Pinpoint the cell where the given text exists, returning its (x, y) midpoint coordinate. 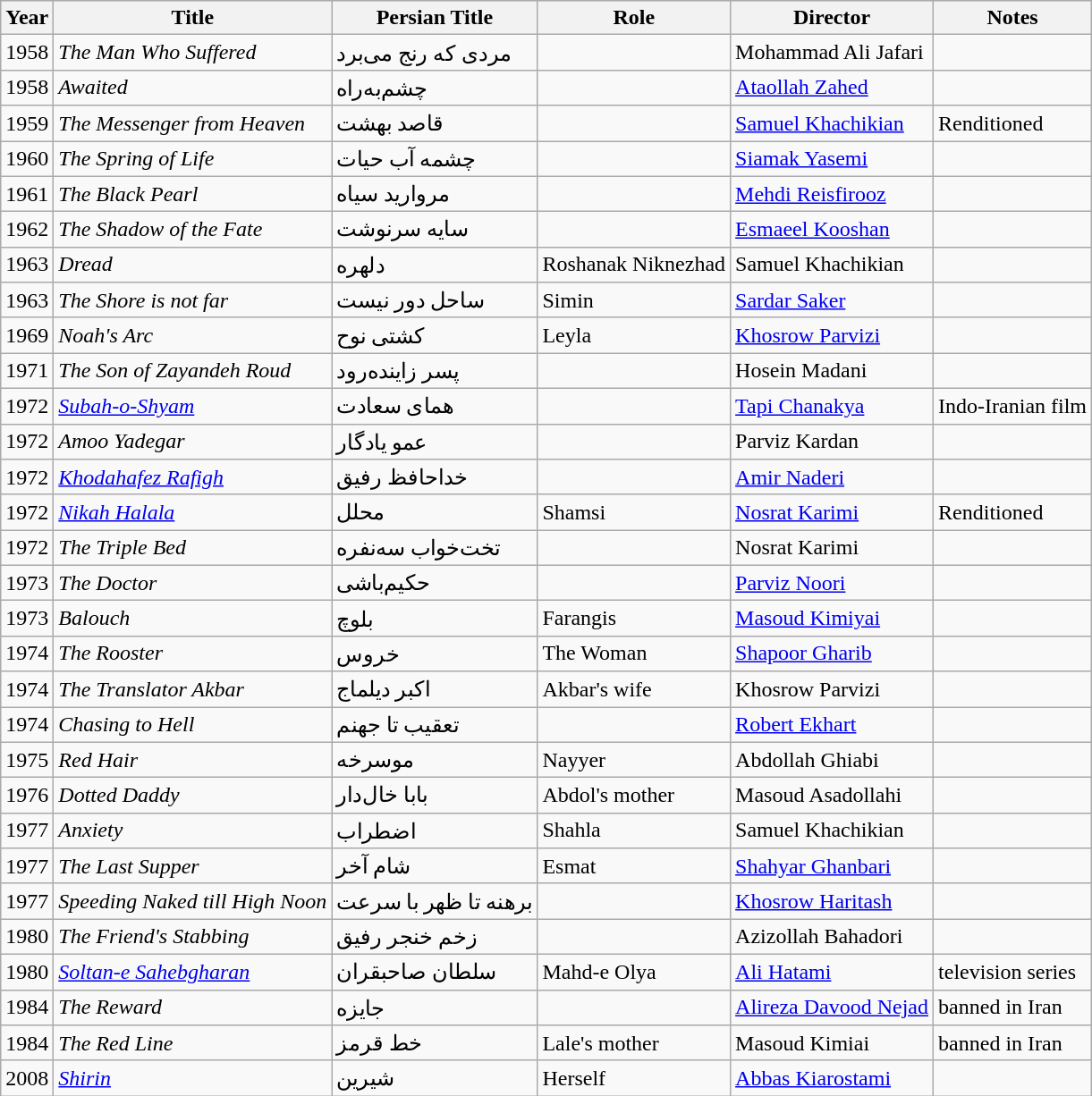
1971 (27, 371)
1976 (27, 796)
Roshanak Niknezhad (634, 265)
Khodahafez Rafigh (193, 477)
The Woman (634, 653)
سلطان صاحبقران (435, 972)
زخم خنجر رفیق (435, 937)
Red Hair (193, 760)
The Friend's Stabbing (193, 937)
Alireza Davood Nejad (832, 1007)
Parviz Noori (832, 583)
The Shadow of the Fate (193, 230)
اضطراب (435, 830)
Farangis (634, 619)
Abdollah Ghiabi (832, 760)
1961 (27, 194)
Amoo Yadegar (193, 442)
Khosrow Haritash (832, 901)
The Son of Zayandeh Roud (193, 371)
Robert Ekhart (832, 724)
Nikah Halala (193, 512)
مروارید سیاه (435, 194)
Dotted Daddy (193, 796)
Akbar's wife (634, 689)
Shirin (193, 1078)
تعقیب تا جهنم (435, 724)
1962 (27, 230)
The Rooster (193, 653)
Role (634, 18)
چشم‌به‌راه (435, 88)
Masoud Kimiyai (832, 619)
Speeding Naked till High Noon (193, 901)
Persian Title (435, 18)
The Reward (193, 1007)
Year (27, 18)
Siamak Yasemi (832, 159)
1975 (27, 760)
1960 (27, 159)
Subah-o-Shyam (193, 406)
Amir Naderi (832, 477)
Noah's Arc (193, 335)
1959 (27, 123)
The Shore is not far (193, 300)
برهنه تا ظهر با سرعت (435, 901)
The Last Supper (193, 866)
جایزه (435, 1007)
خروس (435, 653)
Shapoor Gharib (832, 653)
شیرین (435, 1078)
Notes (1012, 18)
Indo-Iranian film (1012, 406)
Anxiety (193, 830)
عمو یادگار (435, 442)
چشمه‌ آب حیات (435, 159)
Mehdi Reisfirooz (832, 194)
Sardar Saker (832, 300)
The Red Line (193, 1043)
Chasing to Hell (193, 724)
Mohammad Ali Jafari (832, 53)
قاصد بهشت (435, 123)
The Messenger from Heaven (193, 123)
Shamsi (634, 512)
Azizollah Bahadori (832, 937)
ساحل دور نیست (435, 300)
شام آخر (435, 866)
The Man Who Suffered (193, 53)
خداحافظ رفیق (435, 477)
Lale's mother (634, 1043)
Ali Hatami (832, 972)
Masoud Asadollahi (832, 796)
Title (193, 18)
Dread (193, 265)
محلل (435, 512)
مردی که رنج می‌برد (435, 53)
بابا خال‌دار (435, 796)
television series (1012, 972)
Hosein Madani (832, 371)
The Translator Akbar (193, 689)
Soltan-e Sahebgharan (193, 972)
Simin (634, 300)
تخت‌خواب سه‌نفره (435, 548)
سایه‌ سرنوشت (435, 230)
خط قرمز (435, 1043)
Awaited (193, 88)
Esmat (634, 866)
Parviz Kardan (832, 442)
حکیم‌باشی (435, 583)
The Spring of Life (193, 159)
The Black Pearl (193, 194)
The Triple Bed (193, 548)
Tapi Chanakya (832, 406)
Abdol's mother (634, 796)
1969 (27, 335)
بلوچ (435, 619)
Shahyar Ghanbari (832, 866)
The Doctor (193, 583)
Ataollah Zahed (832, 88)
Mahd-e Olya (634, 972)
Nayyer (634, 760)
Esmaeel Kooshan (832, 230)
کشتی نوح (435, 335)
موسرخه (435, 760)
پسر زاینده‌رود (435, 371)
Balouch (193, 619)
Shahla (634, 830)
همای سعادت (435, 406)
Abbas Kiarostami (832, 1078)
Herself (634, 1078)
Leyla (634, 335)
Director (832, 18)
اکبر دیلماج (435, 689)
دلهره (435, 265)
Masoud Kimiai (832, 1043)
2008 (27, 1078)
